Return the (X, Y) coordinate for the center point of the cell that contains the specified text.  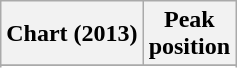
Chart (2013) (72, 34)
Peakposition (189, 34)
